For the text-containing cell, return its midpoint in (x, y) coordinate format. 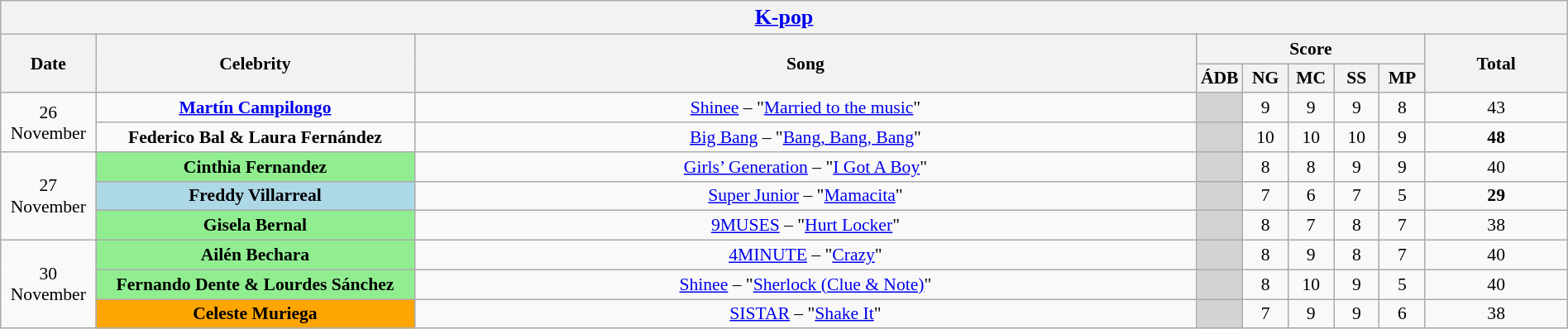
Fernando Dente & Lourdes Sánchez (255, 284)
Big Bang – "Bang, Bang, Bang" (806, 137)
SISTAR – "Shake It" (806, 314)
SS (1356, 79)
K-pop (784, 17)
Celeste Muriega (255, 314)
Ailén Bechara (255, 255)
4MINUTE – "Crazy" (806, 255)
Shinee – "Married to the music" (806, 108)
48 (1496, 137)
29 (1496, 196)
43 (1496, 108)
27 November (48, 197)
Score (1311, 49)
Girls’ Generation – "I Got A Boy" (806, 167)
Federico Bal & Laura Fernández (255, 137)
Total (1496, 63)
Super Junior – "Mamacita" (806, 196)
26 November (48, 122)
Date (48, 63)
Cinthia Fernandez (255, 167)
MC (1312, 79)
Celebrity (255, 63)
Shinee – "Sherlock (Clue & Note)" (806, 284)
9MUSES – "Hurt Locker" (806, 226)
Gisela Bernal (255, 226)
Freddy Villarreal (255, 196)
Martín Campilongo (255, 108)
Song (806, 63)
NG (1265, 79)
30 November (48, 284)
ÁDB (1220, 79)
MP (1403, 79)
